Identify which cell holds the provided text, then report its (x, y) central coordinate. 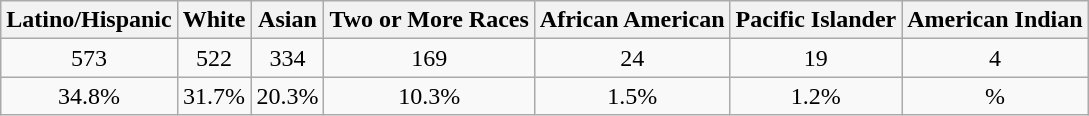
American Indian (995, 20)
19 (816, 58)
20.3% (288, 96)
24 (632, 58)
1.2% (816, 96)
Asian (288, 20)
African American (632, 20)
Pacific Islander (816, 20)
Two or More Races (429, 20)
34.8% (89, 96)
1.5% (632, 96)
334 (288, 58)
169 (429, 58)
573 (89, 58)
White (214, 20)
% (995, 96)
4 (995, 58)
Latino/Hispanic (89, 20)
31.7% (214, 96)
10.3% (429, 96)
522 (214, 58)
